For the text-containing cell, return its midpoint in [X, Y] coordinate format. 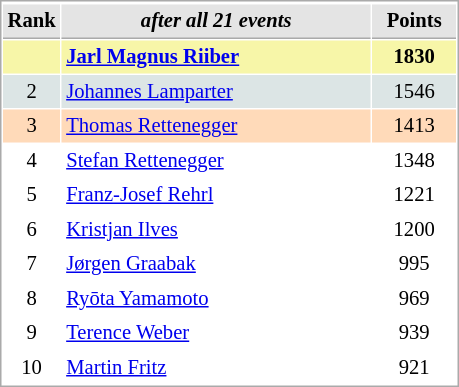
Martin Fritz [216, 368]
Kristjan Ilves [216, 230]
Jarl Magnus Riiber [216, 56]
1221 [414, 194]
Franz-Josef Rehrl [216, 194]
Jørgen Graabak [216, 264]
4 [32, 160]
Terence Weber [216, 332]
Points [414, 21]
939 [414, 332]
969 [414, 298]
Ryōta Yamamoto [216, 298]
9 [32, 332]
2 [32, 92]
1546 [414, 92]
Johannes Lamparter [216, 92]
Thomas Rettenegger [216, 126]
8 [32, 298]
1413 [414, 126]
5 [32, 194]
10 [32, 368]
1348 [414, 160]
Rank [32, 21]
921 [414, 368]
after all 21 events [216, 21]
Stefan Rettenegger [216, 160]
3 [32, 126]
995 [414, 264]
6 [32, 230]
7 [32, 264]
1200 [414, 230]
1830 [414, 56]
